Pinpoint the cell where the given text exists, returning its [X, Y] midpoint coordinate. 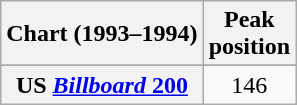
Chart (1993–1994) [102, 34]
146 [249, 85]
US Billboard 200 [102, 85]
Peakposition [249, 34]
